Locate the cell with the specified text and output its [x, y] center coordinate. 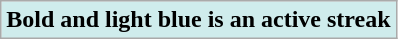
Bold and light blue is an active streak [198, 20]
